Capture the cell that displays the provided text and extract its [X, Y] central coordinate. 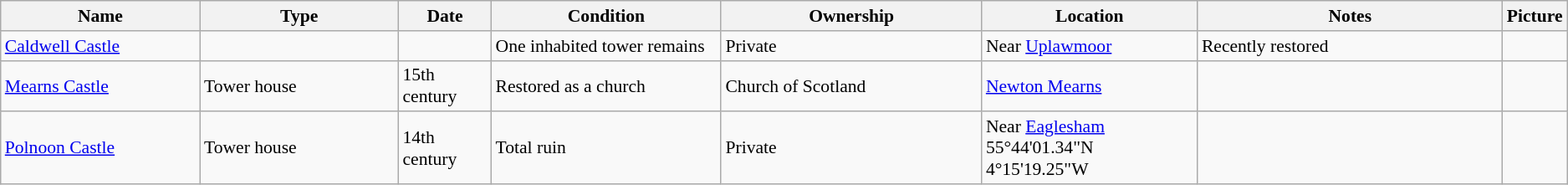
14th century [445, 149]
Newton Mearns [1090, 85]
Date [445, 16]
Caldwell Castle [100, 46]
Total ruin [607, 149]
Near Eaglesham 55°44'01.34"N 4°15'19.25"W [1090, 149]
15th century [445, 85]
Name [100, 16]
One inhabited tower remains [607, 46]
Notes [1350, 16]
Location [1090, 16]
Type [299, 16]
Ownership [851, 16]
Mearns Castle [100, 85]
Recently restored [1350, 46]
Condition [607, 16]
Church of Scotland [851, 85]
Polnoon Castle [100, 149]
Restored as a church [607, 85]
Picture [1535, 16]
Near Uplawmoor [1090, 46]
